Determine the [x, y] coordinate at the center of the cell enclosing the given text.  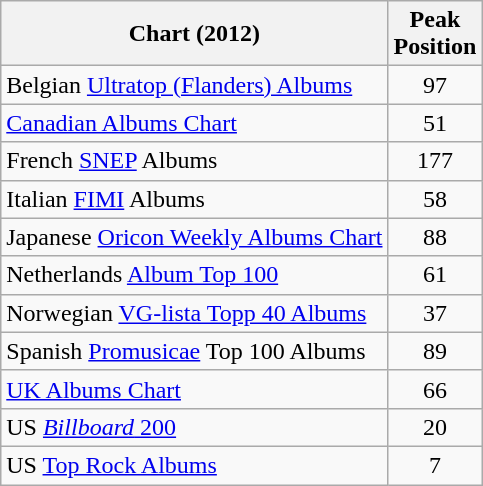
Italian FIMI Albums [194, 199]
Netherlands Album Top 100 [194, 275]
58 [435, 199]
French SNEP Albums [194, 161]
37 [435, 313]
Canadian Albums Chart [194, 123]
51 [435, 123]
US Billboard 200 [194, 427]
88 [435, 237]
US Top Rock Albums [194, 465]
Spanish Promusicae Top 100 Albums [194, 351]
UK Albums Chart [194, 389]
89 [435, 351]
66 [435, 389]
177 [435, 161]
20 [435, 427]
61 [435, 275]
Japanese Oricon Weekly Albums Chart [194, 237]
PeakPosition [435, 34]
Belgian Ultratop (Flanders) Albums [194, 85]
7 [435, 465]
97 [435, 85]
Norwegian VG-lista Topp 40 Albums [194, 313]
Chart (2012) [194, 34]
